Pinpoint the cell where the given text exists, returning its [x, y] midpoint coordinate. 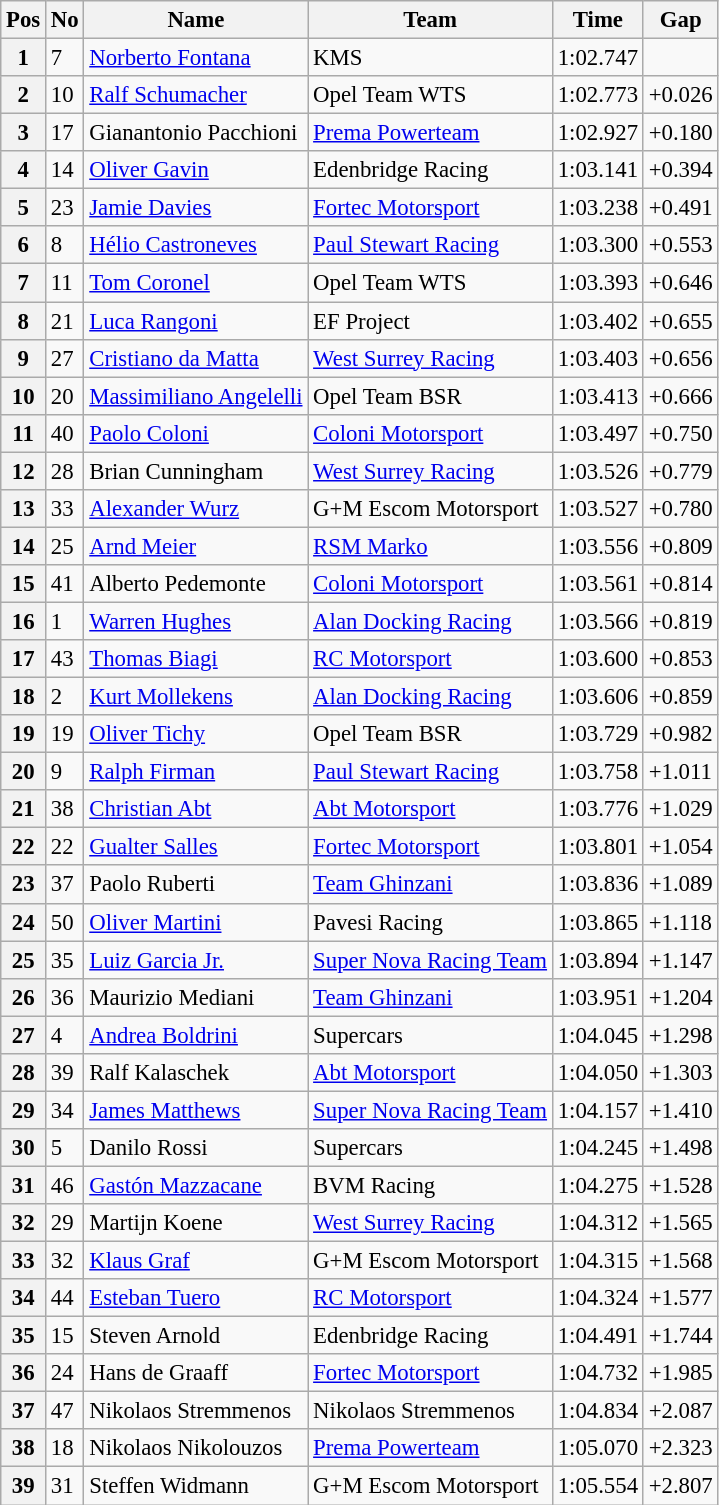
+0.779 [680, 471]
Alexander Wurz [196, 509]
+0.819 [680, 621]
1:02.747 [598, 58]
Ralf Schumacher [196, 95]
+0.655 [680, 321]
1:02.773 [598, 95]
Maurizio Mediani [196, 997]
+1.147 [680, 960]
Tom Coronel [196, 283]
1:04.491 [598, 1336]
1:03.403 [598, 358]
1:03.413 [598, 396]
Cristiano da Matta [196, 358]
+1.089 [680, 885]
Kurt Mollekens [196, 697]
41 [65, 584]
+0.646 [680, 283]
Nikolaos Nikolouzos [196, 1449]
1:04.050 [598, 1073]
1:03.600 [598, 659]
KMS [430, 58]
Luiz Garcia Jr. [196, 960]
Steven Arnold [196, 1336]
1:03.776 [598, 809]
Jamie Davies [196, 208]
+0.809 [680, 546]
Thomas Biagi [196, 659]
1:03.526 [598, 471]
RSM Marko [430, 546]
BVM Racing [430, 1185]
+1.054 [680, 847]
Andrea Boldrini [196, 1035]
26 [24, 997]
3 [24, 133]
1:05.554 [598, 1486]
Warren Hughes [196, 621]
Alberto Pedemonte [196, 584]
1:03.141 [598, 170]
1:03.801 [598, 847]
Gianantonio Pacchioni [196, 133]
+1.011 [680, 772]
1:04.157 [598, 1110]
Oliver Martini [196, 922]
1:03.556 [598, 546]
+0.780 [680, 509]
6 [24, 245]
Name [196, 20]
1:03.238 [598, 208]
Oliver Gavin [196, 170]
1:05.070 [598, 1449]
1:04.732 [598, 1373]
1:04.834 [598, 1411]
1:03.865 [598, 922]
1:03.566 [598, 621]
Danilo Rossi [196, 1148]
Esteban Tuero [196, 1298]
46 [65, 1185]
Oliver Tichy [196, 734]
13 [24, 509]
+1.568 [680, 1261]
16 [24, 621]
+0.491 [680, 208]
1:02.927 [598, 133]
Pavesi Racing [430, 922]
+1.565 [680, 1223]
40 [65, 433]
Massimiliano Angelelli [196, 396]
1:03.606 [598, 697]
+1.204 [680, 997]
+0.859 [680, 697]
No [65, 20]
+0.814 [680, 584]
Martijn Koene [196, 1223]
1:03.951 [598, 997]
1:03.894 [598, 960]
+0.853 [680, 659]
+0.666 [680, 396]
Klaus Graf [196, 1261]
Brian Cunningham [196, 471]
1:03.497 [598, 433]
1:03.836 [598, 885]
Gastón Mazzacane [196, 1185]
+1.029 [680, 809]
Gualter Salles [196, 847]
Steffen Widmann [196, 1486]
+2.323 [680, 1449]
+0.982 [680, 734]
1:04.045 [598, 1035]
1:03.393 [598, 283]
+1.985 [680, 1373]
1:04.324 [598, 1298]
Christian Abt [196, 809]
Norberto Fontana [196, 58]
1:03.729 [598, 734]
+1.298 [680, 1035]
Ralph Firman [196, 772]
43 [65, 659]
+1.303 [680, 1073]
+1.577 [680, 1298]
+1.410 [680, 1110]
Arnd Meier [196, 546]
Luca Rangoni [196, 321]
Pos [24, 20]
Ralf Kalaschek [196, 1073]
James Matthews [196, 1110]
50 [65, 922]
1:03.561 [598, 584]
30 [24, 1148]
Time [598, 20]
+0.394 [680, 170]
+0.553 [680, 245]
+1.498 [680, 1148]
47 [65, 1411]
1:04.312 [598, 1223]
44 [65, 1298]
+2.807 [680, 1486]
+0.180 [680, 133]
Paolo Ruberti [196, 885]
12 [24, 471]
Gap [680, 20]
1:03.527 [598, 509]
+1.528 [680, 1185]
Hélio Castroneves [196, 245]
1:03.402 [598, 321]
EF Project [430, 321]
+1.118 [680, 922]
+0.750 [680, 433]
Paolo Coloni [196, 433]
+1.744 [680, 1336]
1:04.315 [598, 1261]
1:03.758 [598, 772]
1:04.275 [598, 1185]
+0.656 [680, 358]
+0.026 [680, 95]
1:03.300 [598, 245]
Team [430, 20]
Hans de Graaff [196, 1373]
1:04.245 [598, 1148]
+2.087 [680, 1411]
